Locate the cell with the specified text and output its (x, y) center coordinate. 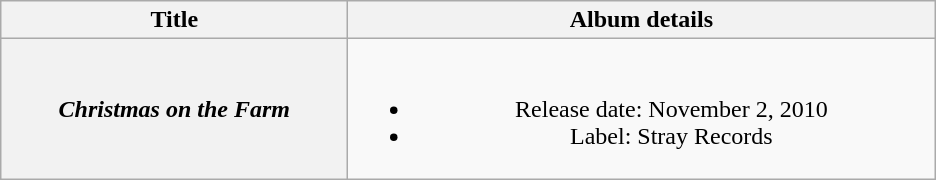
Album details (642, 20)
Christmas on the Farm (174, 109)
Title (174, 20)
Release date: November 2, 2010Label: Stray Records (642, 109)
